Scan for the cell matching the given text and deliver its [X, Y] coordinate at center. 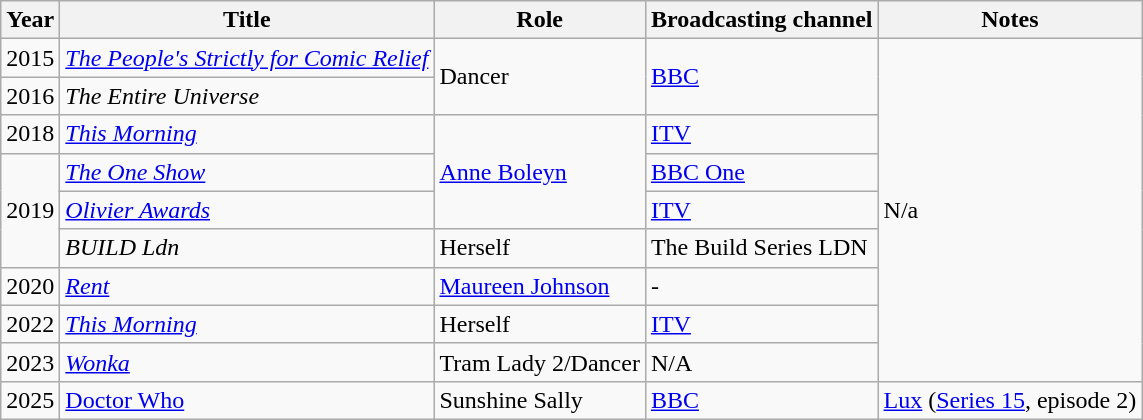
Title [247, 20]
2019 [30, 210]
Doctor Who [247, 400]
Lux (Series 15, episode 2) [1010, 400]
BUILD Ldn [247, 248]
Maureen Johnson [540, 286]
N/a [1010, 210]
Rent [247, 286]
Sunshine Sally [540, 400]
2022 [30, 324]
The Entire Universe [247, 96]
Notes [1010, 20]
- [762, 286]
N/A [762, 362]
Year [30, 20]
Dancer [540, 77]
Tram Lady 2/Dancer [540, 362]
Anne Boleyn [540, 172]
2016 [30, 96]
BBC One [762, 172]
The One Show [247, 172]
2025 [30, 400]
2018 [30, 134]
Broadcasting channel [762, 20]
Role [540, 20]
The Build Series LDN [762, 248]
2023 [30, 362]
The People's Strictly for Comic Relief [247, 58]
2020 [30, 286]
Wonka [247, 362]
Olivier Awards [247, 210]
2015 [30, 58]
